Scan for the cell matching the given text and deliver its (x, y) coordinate at center. 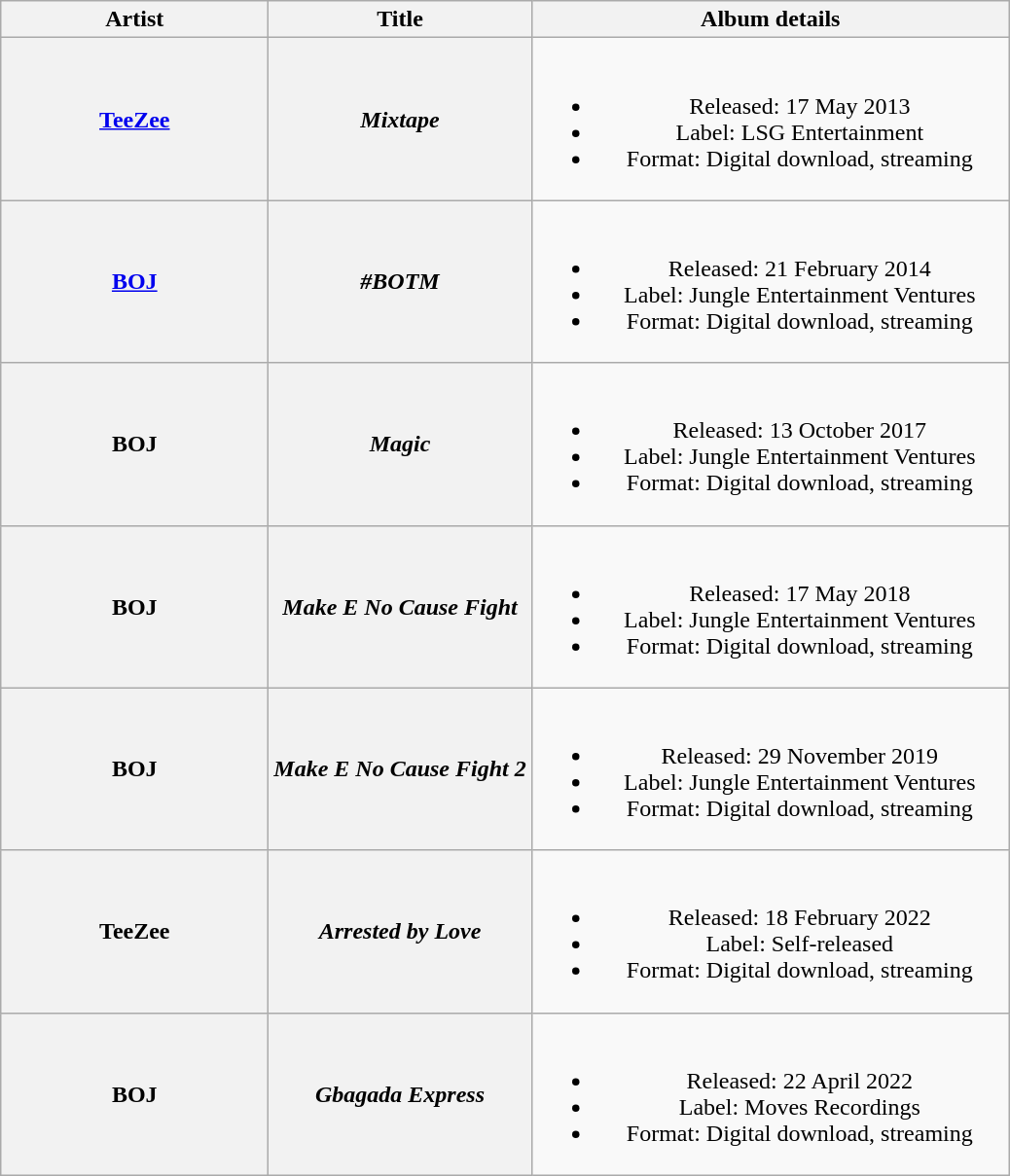
Title (400, 19)
Gbagada Express (400, 1093)
Released: 17 May 2013Label: LSG EntertainmentFormat: Digital download, streaming (771, 119)
Album details (771, 19)
Released: 22 April 2022Label: Moves RecordingsFormat: Digital download, streaming (771, 1093)
Magic (400, 444)
Released: 17 May 2018Label: Jungle Entertainment VenturesFormat: Digital download, streaming (771, 607)
Released: 18 February 2022Label: Self-releasedFormat: Digital download, streaming (771, 932)
Released: 13 October 2017Label: Jungle Entertainment VenturesFormat: Digital download, streaming (771, 444)
Released: 29 November 2019Label: Jungle Entertainment VenturesFormat: Digital download, streaming (771, 768)
Mixtape (400, 119)
Released: 21 February 2014Label: Jungle Entertainment VenturesFormat: Digital download, streaming (771, 282)
Artist (134, 19)
Make E No Cause Fight (400, 607)
#BOTM (400, 282)
Make E No Cause Fight 2 (400, 768)
Arrested by Love (400, 932)
